Return the (X, Y) coordinate for the center point of the cell that contains the specified text.  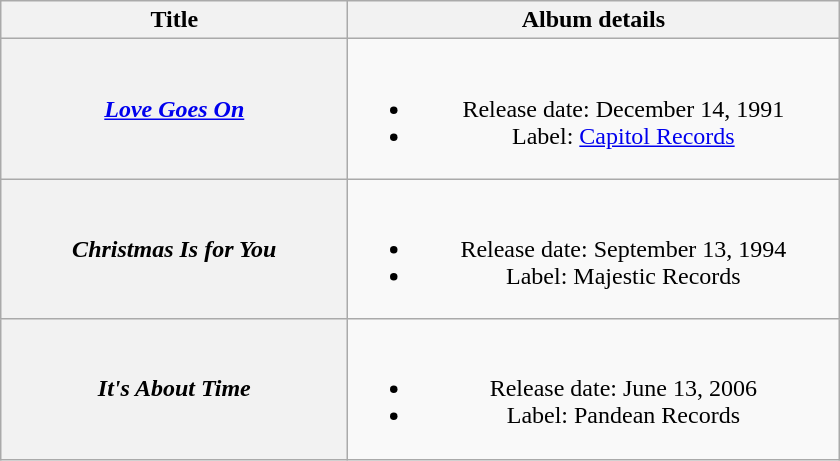
Release date: September 13, 1994Label: Majestic Records (594, 249)
Love Goes On (174, 109)
Title (174, 20)
Album details (594, 20)
Release date: June 13, 2006Label: Pandean Records (594, 389)
Release date: December 14, 1991Label: Capitol Records (594, 109)
Christmas Is for You (174, 249)
It's About Time (174, 389)
